Identify which cell holds the provided text, then report its (X, Y) central coordinate. 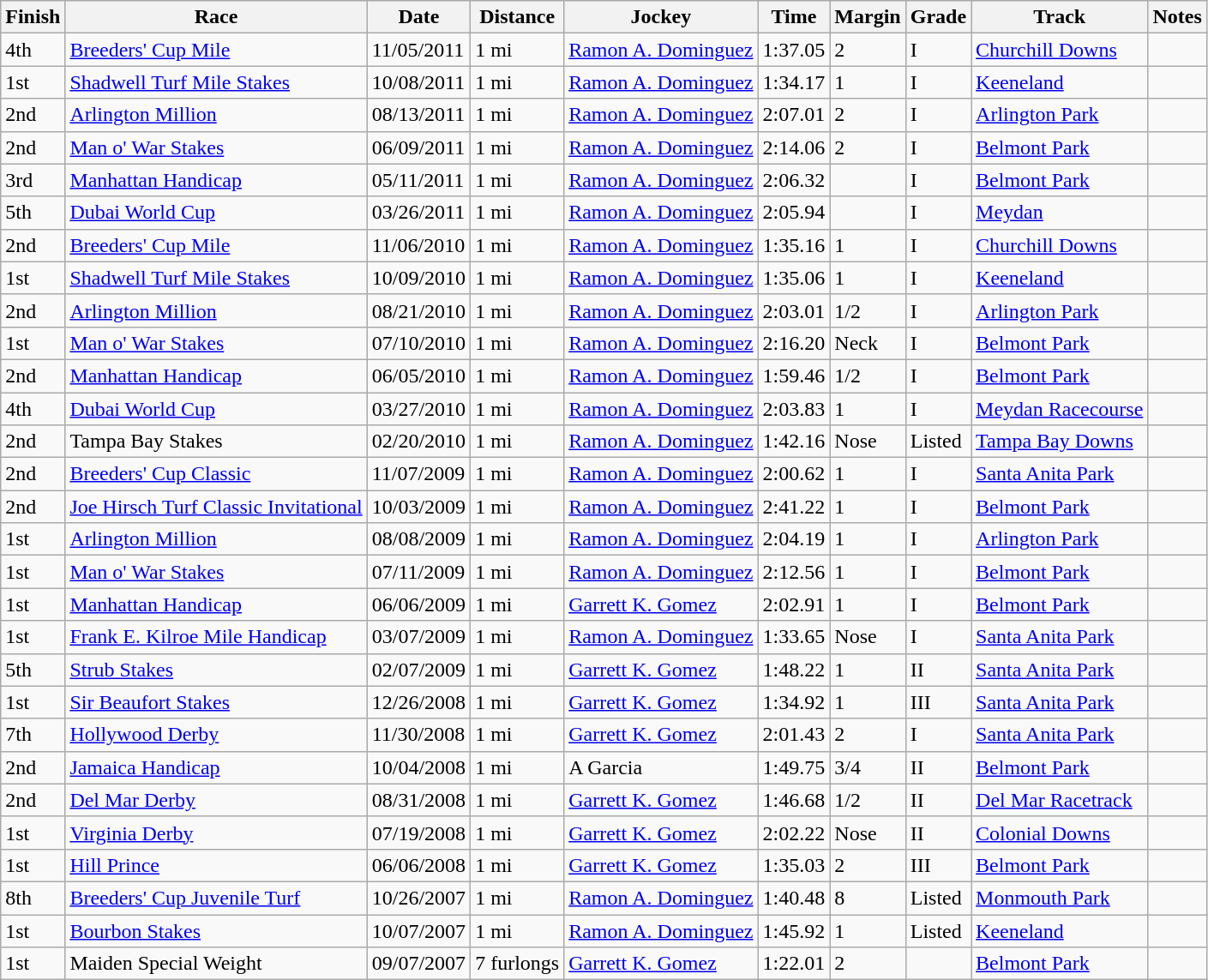
Distance (518, 17)
1:45.92 (794, 930)
03/26/2011 (418, 213)
10/09/2010 (418, 278)
Hill Prince (216, 865)
2:04.19 (794, 539)
Monmouth Park (1060, 898)
2:03.83 (794, 409)
Tampa Bay Downs (1060, 442)
Race (216, 17)
2:06.32 (794, 180)
8th (33, 898)
2:05.94 (794, 213)
1:34.92 (794, 702)
Finish (33, 17)
10/03/2009 (418, 507)
06/06/2008 (418, 865)
06/09/2011 (418, 147)
Time (794, 17)
1:35.06 (794, 278)
2:02.91 (794, 604)
7 furlongs (518, 964)
1:37.05 (794, 50)
Breeders' Cup Classic (216, 474)
Sir Beaufort Stakes (216, 702)
Del Mar Derby (216, 800)
2:12.56 (794, 572)
8 (868, 898)
06/06/2009 (418, 604)
Virginia Derby (216, 833)
2:41.22 (794, 507)
08/21/2010 (418, 310)
11/07/2009 (418, 474)
7th (33, 735)
07/11/2009 (418, 572)
1:35.03 (794, 865)
3/4 (868, 767)
2:16.20 (794, 343)
10/26/2007 (418, 898)
Neck (868, 343)
09/07/2007 (418, 964)
Bourbon Stakes (216, 930)
03/27/2010 (418, 409)
A Garcia (661, 767)
08/31/2008 (418, 800)
1:42.16 (794, 442)
08/13/2011 (418, 115)
1:33.65 (794, 637)
Del Mar Racetrack (1060, 800)
10/08/2011 (418, 82)
Notes (1177, 17)
2:07.01 (794, 115)
Grade (938, 17)
Joe Hirsch Turf Classic Invitational (216, 507)
1:34.17 (794, 82)
1:40.48 (794, 898)
Colonial Downs (1060, 833)
10/04/2008 (418, 767)
03/07/2009 (418, 637)
Maiden Special Weight (216, 964)
3rd (33, 180)
Date (418, 17)
2:03.01 (794, 310)
1:48.22 (794, 670)
1:46.68 (794, 800)
Jamaica Handicap (216, 767)
11/05/2011 (418, 50)
1:22.01 (794, 964)
2:00.62 (794, 474)
10/07/2007 (418, 930)
Meydan (1060, 213)
1:59.46 (794, 376)
11/06/2010 (418, 245)
Frank E. Kilroe Mile Handicap (216, 637)
05/11/2011 (418, 180)
Tampa Bay Stakes (216, 442)
Margin (868, 17)
2:02.22 (794, 833)
06/05/2010 (418, 376)
11/30/2008 (418, 735)
12/26/2008 (418, 702)
Hollywood Derby (216, 735)
2:14.06 (794, 147)
2:01.43 (794, 735)
08/08/2009 (418, 539)
02/07/2009 (418, 670)
Meydan Racecourse (1060, 409)
07/10/2010 (418, 343)
07/19/2008 (418, 833)
02/20/2010 (418, 442)
Jockey (661, 17)
Track (1060, 17)
1:35.16 (794, 245)
Strub Stakes (216, 670)
1:49.75 (794, 767)
Breeders' Cup Juvenile Turf (216, 898)
